Detect which cell encompasses the target text, then output its (x, y) center coordinate. 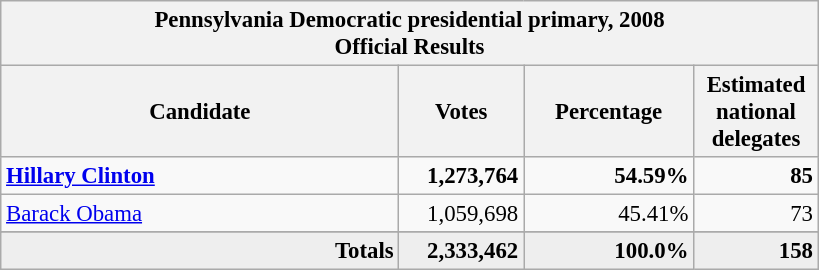
45.41% (609, 214)
85 (756, 176)
Barack Obama (200, 214)
Percentage (609, 112)
Pennsylvania Democratic presidential primary, 2008Official Results (410, 34)
Totals (200, 251)
100.0% (609, 251)
Candidate (200, 112)
158 (756, 251)
1,273,764 (462, 176)
Hillary Clinton (200, 176)
1,059,698 (462, 214)
Estimated national delegates (756, 112)
2,333,462 (462, 251)
73 (756, 214)
Votes (462, 112)
54.59% (609, 176)
